Pinpoint the cell where the given text exists, returning its (x, y) midpoint coordinate. 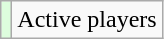
Active players (87, 20)
